Determine the (X, Y) coordinate at the center of the cell enclosing the given text.  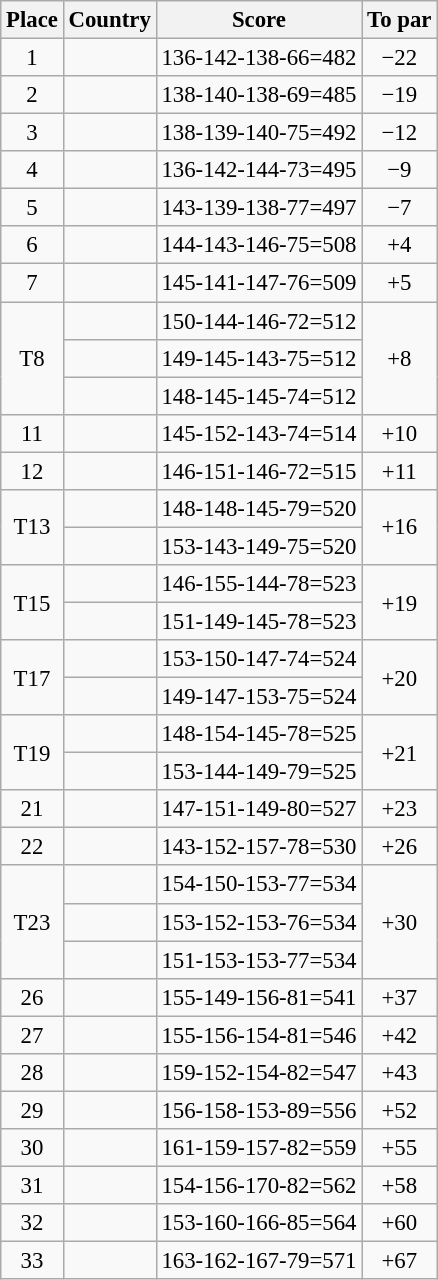
−12 (400, 133)
138-139-140-75=492 (259, 133)
3 (32, 133)
+42 (400, 1035)
155-156-154-81=546 (259, 1035)
33 (32, 1261)
+5 (400, 283)
+11 (400, 471)
153-160-166-85=564 (259, 1223)
145-141-147-76=509 (259, 283)
+58 (400, 1185)
31 (32, 1185)
159-152-154-82=547 (259, 1073)
+16 (400, 528)
T19 (32, 752)
138-140-138-69=485 (259, 95)
149-147-153-75=524 (259, 697)
Place (32, 20)
32 (32, 1223)
−9 (400, 170)
+8 (400, 358)
154-156-170-82=562 (259, 1185)
T15 (32, 602)
156-158-153-89=556 (259, 1110)
−7 (400, 208)
149-145-143-75=512 (259, 358)
+43 (400, 1073)
21 (32, 809)
148-148-145-79=520 (259, 509)
146-151-146-72=515 (259, 471)
151-153-153-77=534 (259, 960)
150-144-146-72=512 (259, 321)
+30 (400, 922)
2 (32, 95)
28 (32, 1073)
163-162-167-79=571 (259, 1261)
145-152-143-74=514 (259, 433)
26 (32, 997)
143-152-157-78=530 (259, 847)
161-159-157-82=559 (259, 1148)
T8 (32, 358)
4 (32, 170)
T17 (32, 678)
−19 (400, 95)
147-151-149-80=527 (259, 809)
153-144-149-79=525 (259, 772)
154-150-153-77=534 (259, 885)
+4 (400, 245)
6 (32, 245)
−22 (400, 58)
5 (32, 208)
+37 (400, 997)
144-143-146-75=508 (259, 245)
153-143-149-75=520 (259, 546)
29 (32, 1110)
To par (400, 20)
143-139-138-77=497 (259, 208)
148-154-145-78=525 (259, 734)
22 (32, 847)
155-149-156-81=541 (259, 997)
+55 (400, 1148)
1 (32, 58)
151-149-145-78=523 (259, 621)
136-142-144-73=495 (259, 170)
+60 (400, 1223)
T13 (32, 528)
27 (32, 1035)
30 (32, 1148)
12 (32, 471)
+23 (400, 809)
153-152-153-76=534 (259, 922)
7 (32, 283)
136-142-138-66=482 (259, 58)
148-145-145-74=512 (259, 396)
+26 (400, 847)
+10 (400, 433)
Country (110, 20)
153-150-147-74=524 (259, 659)
+52 (400, 1110)
T23 (32, 922)
+20 (400, 678)
+19 (400, 602)
+67 (400, 1261)
11 (32, 433)
Score (259, 20)
146-155-144-78=523 (259, 584)
+21 (400, 752)
